Detect which cell encompasses the target text, then output its (x, y) center coordinate. 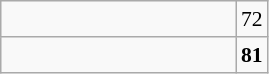
81 (252, 55)
72 (252, 19)
